Find where the given text appears and provide that cell's center as [x, y] coordinate. 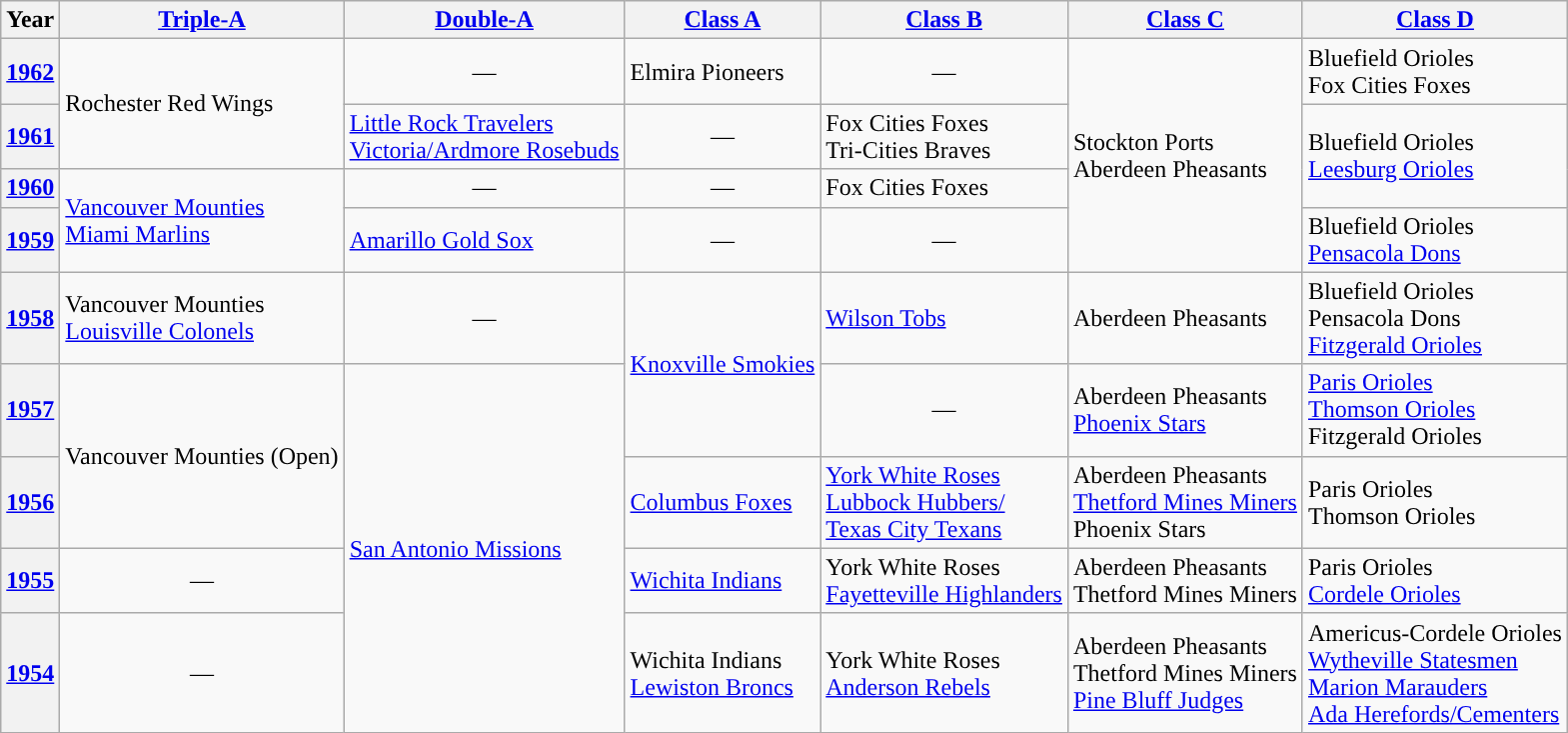
Rochester Red Wings [202, 104]
Paris OriolesCordele Orioles [1435, 580]
Stockton PortsAberdeen Pheasants [1185, 156]
York White RosesLubbock Hubbers/Texas City Texans [944, 502]
Year [30, 20]
1960 [30, 188]
Bluefield OriolesFox Cities Foxes [1435, 72]
San Antonio Missions [484, 548]
York White RosesFayetteville Highlanders [944, 580]
Americus-Cordele OriolesWytheville StatesmenMarion MaraudersAda Herefords/Cementers [1435, 672]
1957 [30, 410]
Aberdeen PheasantsThetford Mines MinersPhoenix Stars [1185, 502]
Vancouver Mounties (Open) [202, 456]
Class C [1185, 20]
Bluefield OriolesLeesburg Orioles [1435, 156]
Aberdeen Pheasants [1185, 318]
Aberdeen PheasantsThetford Mines MinersPine Bluff Judges [1185, 672]
Aberdeen PheasantsPhoenix Stars [1185, 410]
1955 [30, 580]
Columbus Foxes [723, 502]
Fox Cities Foxes [944, 188]
Class A [723, 20]
Little Rock TravelersVictoria/Ardmore Rosebuds [484, 136]
1959 [30, 240]
Wichita IndiansLewiston Broncs [723, 672]
1962 [30, 72]
Double-A [484, 20]
1958 [30, 318]
Elmira Pioneers [723, 72]
York White RosesAnderson Rebels [944, 672]
Bluefield OriolesPensacola DonsFitzgerald Orioles [1435, 318]
1961 [30, 136]
Paris OriolesThomson OriolesFitzgerald Orioles [1435, 410]
Amarillo Gold Sox [484, 240]
Paris OriolesThomson Orioles [1435, 502]
Triple-A [202, 20]
1954 [30, 672]
1956 [30, 502]
Wilson Tobs [944, 318]
Bluefield OriolesPensacola Dons [1435, 240]
Vancouver MountiesMiami Marlins [202, 220]
Wichita Indians [723, 580]
Aberdeen PheasantsThetford Mines Miners [1185, 580]
Class D [1435, 20]
Fox Cities FoxesTri-Cities Braves [944, 136]
Class B [944, 20]
Vancouver MountiesLouisville Colonels [202, 318]
Knoxville Smokies [723, 364]
